Detect which cell encompasses the target text, then output its [x, y] center coordinate. 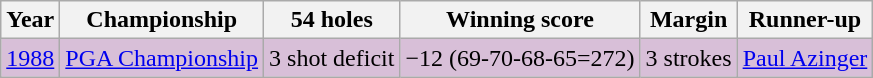
Margin [688, 20]
Championship [162, 20]
Winning score [520, 20]
Year [30, 20]
−12 (69-70-68-65=272) [520, 58]
Runner-up [805, 20]
1988 [30, 58]
3 strokes [688, 58]
PGA Championship [162, 58]
Paul Azinger [805, 58]
54 holes [332, 20]
3 shot deficit [332, 58]
